Capture the cell that displays the provided text and extract its (X, Y) central coordinate. 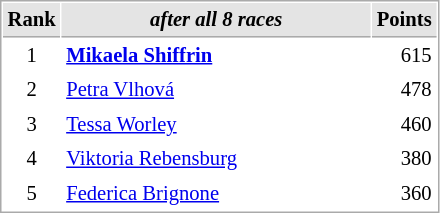
615 (404, 56)
Points (404, 20)
1 (32, 56)
Viktoria Rebensburg (216, 158)
Mikaela Shiffrin (216, 56)
460 (404, 124)
3 (32, 124)
after all 8 races (216, 20)
478 (404, 90)
Rank (32, 20)
Federica Brignone (216, 194)
360 (404, 194)
5 (32, 194)
Tessa Worley (216, 124)
2 (32, 90)
380 (404, 158)
4 (32, 158)
Petra Vlhová (216, 90)
